Identify which cell holds the provided text, then report its (X, Y) central coordinate. 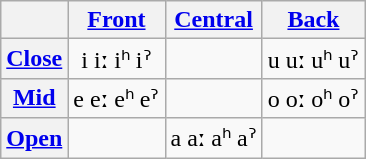
i iː iʰ iˀ (116, 59)
Close (34, 59)
o oː oʰ oˀ (314, 98)
a aː aʰ aˀ (214, 138)
Front (116, 20)
Open (34, 138)
Central (214, 20)
u uː uʰ uˀ (314, 59)
Mid (34, 98)
e eː eʰ eˀ (116, 98)
Back (314, 20)
